From the cell containing the given text, extract its center point as (X, Y) coordinate. 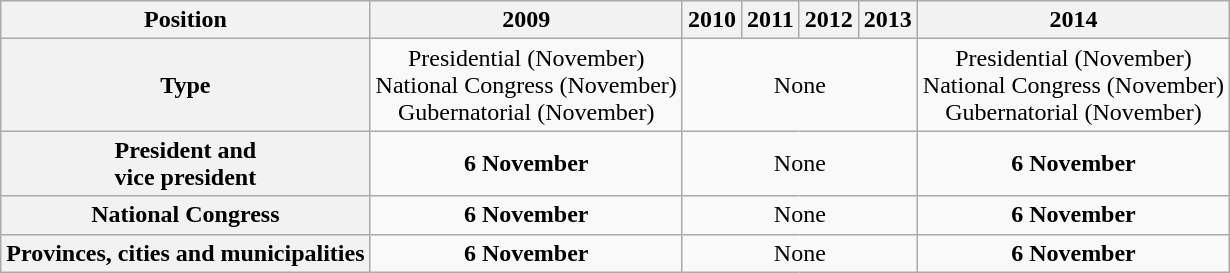
2013 (888, 20)
President andvice president (186, 164)
National Congress (186, 215)
Provinces, cities and municipalities (186, 253)
2011 (770, 20)
2014 (1073, 20)
Type (186, 85)
2012 (828, 20)
2009 (526, 20)
Position (186, 20)
2010 (712, 20)
